Capture the cell that displays the provided text and extract its [X, Y] central coordinate. 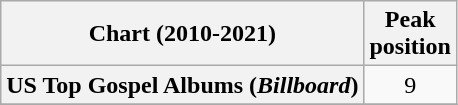
Chart (2010-2021) [182, 34]
9 [410, 85]
US Top Gospel Albums (Billboard) [182, 85]
Peakposition [410, 34]
